Detect which cell encompasses the target text, then output its (x, y) center coordinate. 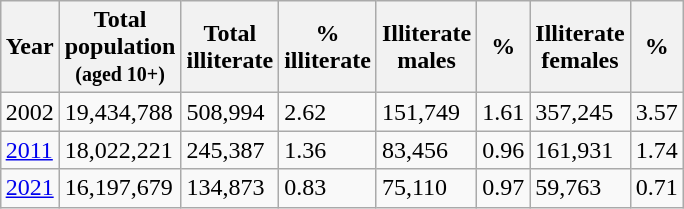
18,022,221 (120, 150)
75,110 (426, 188)
1.61 (504, 112)
134,873 (230, 188)
Illiterate males (426, 47)
508,994 (230, 112)
3.57 (656, 112)
Year (30, 47)
% illiterate (328, 47)
Illiterate females (580, 47)
1.36 (328, 150)
0.97 (504, 188)
19,434,788 (120, 112)
151,749 (426, 112)
Total population (aged 10+) (120, 47)
2021 (30, 188)
16,197,679 (120, 188)
59,763 (580, 188)
83,456 (426, 150)
161,931 (580, 150)
1.74 (656, 150)
2011 (30, 150)
2.62 (328, 112)
Total illiterate (230, 47)
357,245 (580, 112)
0.71 (656, 188)
0.83 (328, 188)
0.96 (504, 150)
245,387 (230, 150)
2002 (30, 112)
